Output the (x, y) coordinate of the center of the cell containing the given text.  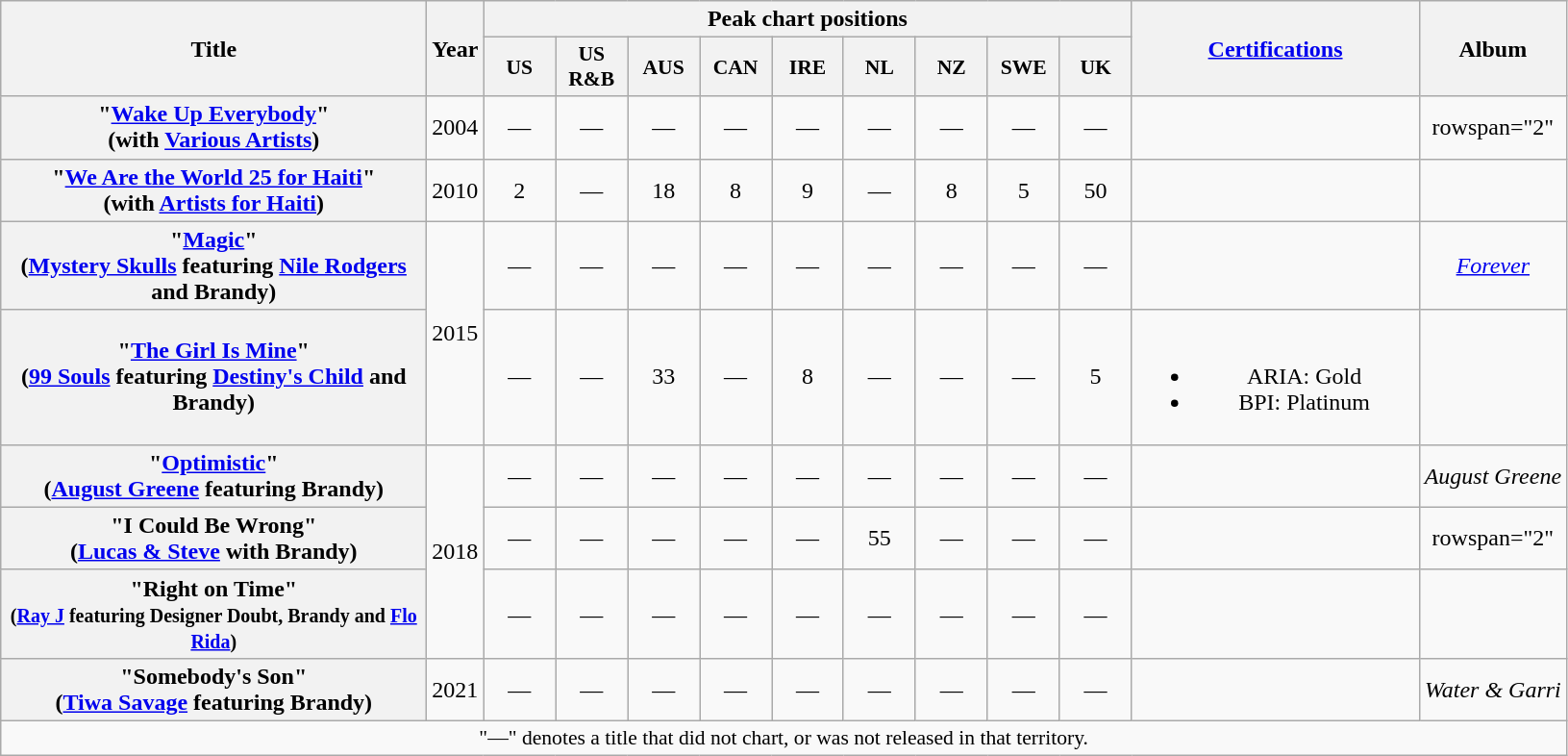
2021 (456, 689)
55 (879, 539)
NZ (952, 67)
"Somebody's Son"(Tiwa Savage featuring Brandy) (213, 689)
"Magic"(Mystery Skulls featuring Nile Rodgers and Brandy) (213, 265)
Peak chart positions (808, 19)
Album (1492, 48)
2010 (456, 190)
Title (213, 48)
US (519, 67)
"Right on Time"(Ray J featuring Designer Doubt, Brandy and Flo Rida) (213, 614)
2015 (456, 333)
NL (879, 67)
"I Could Be Wrong"(Lucas & Steve with Brandy) (213, 539)
"The Girl Is Mine"(99 Souls featuring Destiny's Child and Brandy) (213, 377)
"Optimistic"(August Greene featuring Brandy) (213, 475)
UK (1096, 67)
IRE (808, 67)
2 (519, 190)
US R&B (592, 67)
9 (808, 190)
"—" denotes a title that did not chart, or was not released in that territory. (784, 738)
"We Are the World 25 for Haiti"(with Artists for Haiti) (213, 190)
August Greene (1492, 475)
ARIA: GoldBPI: Platinum (1275, 377)
2004 (456, 127)
AUS (663, 67)
Water & Garri (1492, 689)
33 (663, 377)
Certifications (1275, 48)
50 (1096, 190)
18 (663, 190)
SWE (1023, 67)
2018 (456, 551)
Year (456, 48)
Forever (1492, 265)
"Wake Up Everybody"(with Various Artists) (213, 127)
CAN (736, 67)
